Locate the cell with the specified text and output its [X, Y] center coordinate. 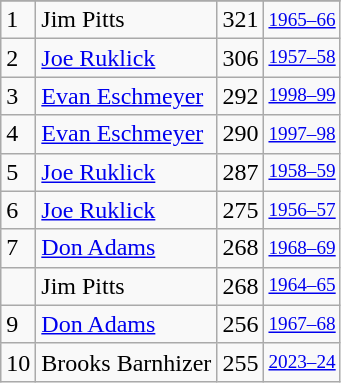
1964–65 [302, 286]
10 [18, 362]
1998–99 [302, 96]
321 [240, 20]
1 [18, 20]
256 [240, 324]
1965–66 [302, 20]
5 [18, 172]
4 [18, 134]
287 [240, 172]
1958–59 [302, 172]
2023–24 [302, 362]
306 [240, 58]
1997–98 [302, 134]
275 [240, 210]
9 [18, 324]
6 [18, 210]
2 [18, 58]
1967–68 [302, 324]
292 [240, 96]
3 [18, 96]
1956–57 [302, 210]
Brooks Barnhizer [126, 362]
1968–69 [302, 248]
255 [240, 362]
7 [18, 248]
290 [240, 134]
1957–58 [302, 58]
